Provide the (X, Y) coordinate of the cell's center where the given text is located.  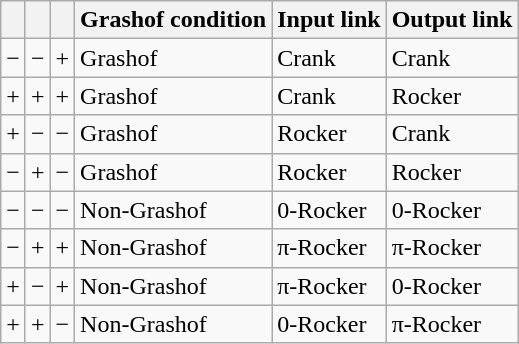
Grashof condition (174, 20)
Input link (329, 20)
Output link (452, 20)
